Return (x, y) of the center of cell containing provided text 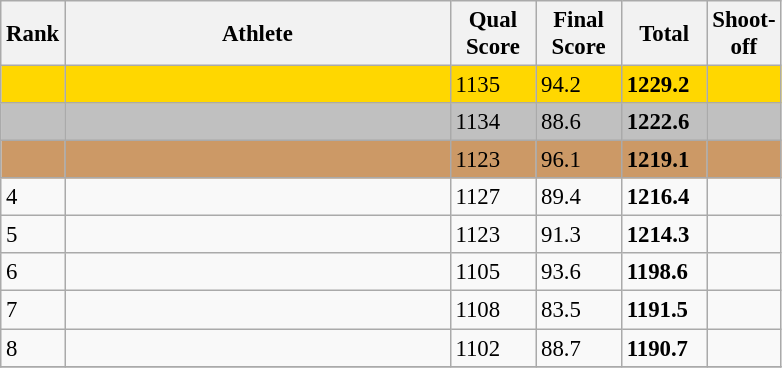
83.5 (579, 310)
1134 (493, 122)
1108 (493, 310)
1198.6 (664, 273)
1105 (493, 273)
96.1 (579, 160)
Shoot-off (744, 34)
1135 (493, 85)
1191.5 (664, 310)
88.7 (579, 348)
Athlete (258, 34)
1222.6 (664, 122)
1102 (493, 348)
1127 (493, 197)
88.6 (579, 122)
7 (33, 310)
1214.3 (664, 235)
6 (33, 273)
91.3 (579, 235)
4 (33, 197)
94.2 (579, 85)
1216.4 (664, 197)
Qual Score (493, 34)
1229.2 (664, 85)
1190.7 (664, 348)
Rank (33, 34)
8 (33, 348)
5 (33, 235)
Final Score (579, 34)
1219.1 (664, 160)
93.6 (579, 273)
Total (664, 34)
89.4 (579, 197)
